Find where the given text appears and provide that cell's center as [X, Y] coordinate. 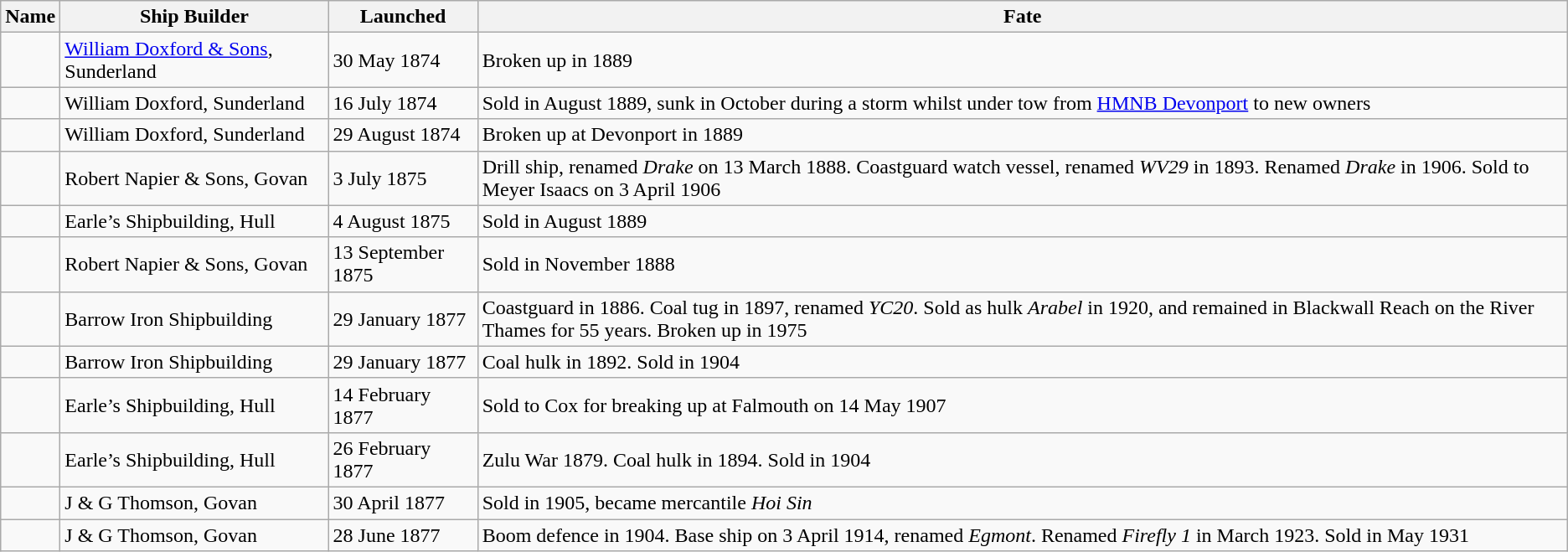
16 July 1874 [403, 103]
14 February 1877 [403, 405]
Name [30, 17]
Ship Builder [194, 17]
Sold in August 1889, sunk in October during a storm whilst under tow from HMNB Devonport to new owners [1022, 103]
Broken up in 1889 [1022, 60]
4 August 1875 [403, 221]
30 May 1874 [403, 60]
Sold in 1905, became mercantile Hoi Sin [1022, 503]
Boom defence in 1904. Base ship on 3 April 1914, renamed Egmont. Renamed Firefly 1 in March 1923. Sold in May 1931 [1022, 535]
Sold to Cox for breaking up at Falmouth on 14 May 1907 [1022, 405]
William Doxford & Sons, Sunderland [194, 60]
28 June 1877 [403, 535]
Launched [403, 17]
Sold in November 1888 [1022, 265]
30 April 1877 [403, 503]
3 July 1875 [403, 178]
26 February 1877 [403, 459]
13 September 1875 [403, 265]
Fate [1022, 17]
Sold in August 1889 [1022, 221]
Zulu War 1879. Coal hulk in 1894. Sold in 1904 [1022, 459]
Broken up at Devonport in 1889 [1022, 135]
Coal hulk in 1892. Sold in 1904 [1022, 362]
29 August 1874 [403, 135]
